Capture the cell that displays the provided text and extract its [X, Y] central coordinate. 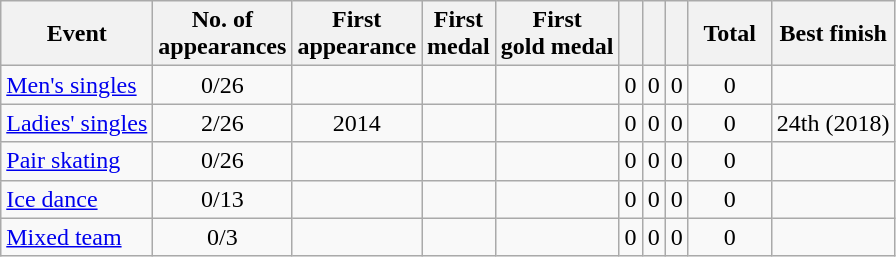
2014 [357, 123]
24th (2018) [833, 123]
Ice dance [77, 199]
Firstgold medal [557, 34]
0/13 [222, 199]
2/26 [222, 123]
Event [77, 34]
Mixed team [77, 237]
Total [730, 34]
0/3 [222, 237]
Firstmedal [459, 34]
Firstappearance [357, 34]
No. ofappearances [222, 34]
Pair skating [77, 161]
Men's singles [77, 85]
Ladies' singles [77, 123]
Best finish [833, 34]
